For the text-containing cell, return its midpoint in (X, Y) coordinate format. 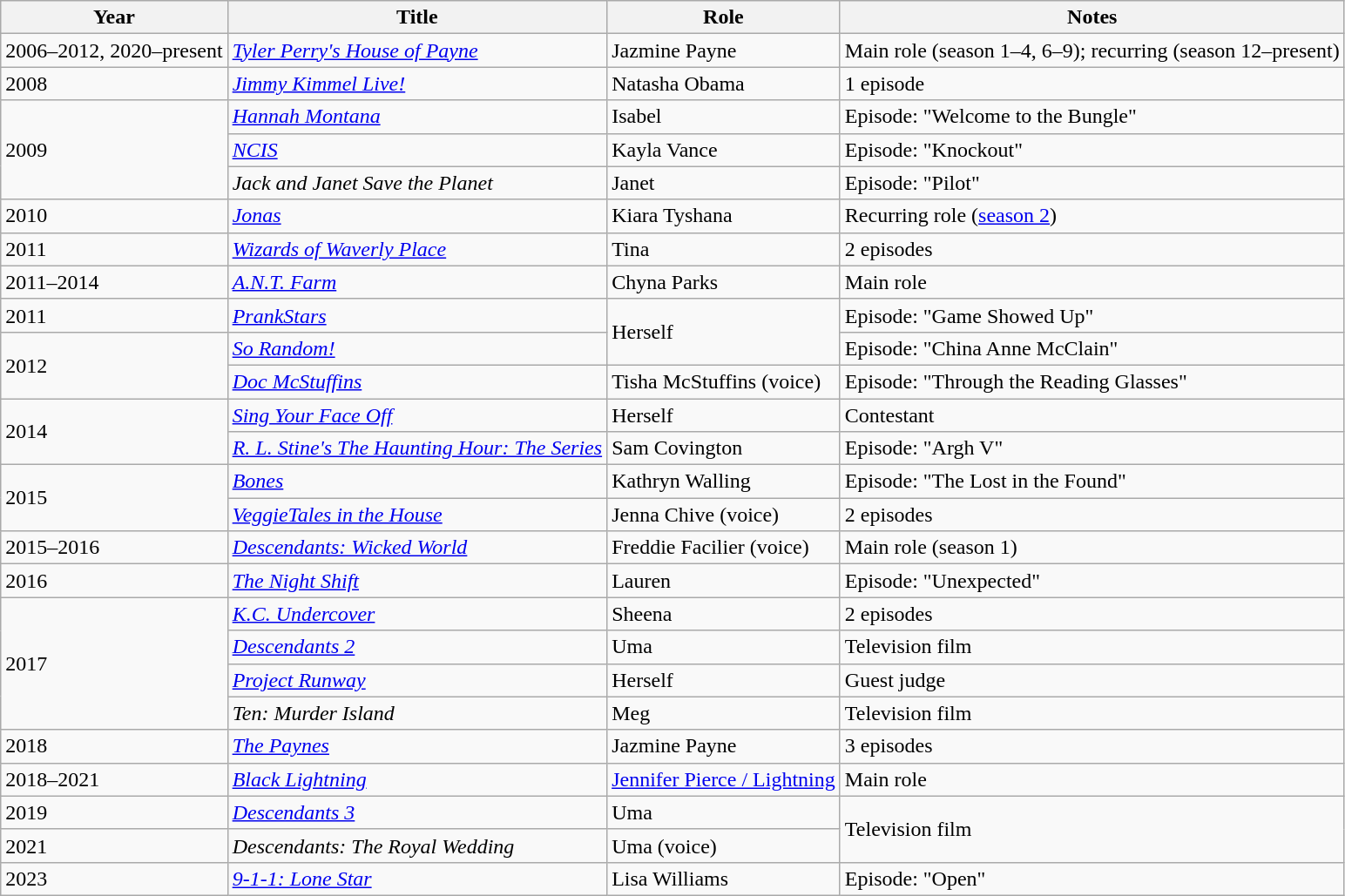
Notes (1092, 17)
Black Lightning (417, 779)
Kiara Tyshana (724, 216)
Kathryn Walling (724, 482)
Episode: "Game Showed Up" (1092, 315)
Descendants 3 (417, 812)
Episode: "Argh V" (1092, 448)
So Random! (417, 348)
2009 (114, 150)
Sing Your Face Off (417, 415)
Episode: "Open" (1092, 879)
Isabel (724, 117)
R. L. Stine's The Haunting Hour: The Series (417, 448)
Tisha McStuffins (voice) (724, 381)
2010 (114, 216)
2006–2012, 2020–present (114, 51)
2019 (114, 812)
9-1-1: Lone Star (417, 879)
2014 (114, 432)
Jonas (417, 216)
Recurring role (season 2) (1092, 216)
Episode: "Knockout" (1092, 150)
Lauren (724, 581)
Descendants: The Royal Wedding (417, 845)
K.C. Undercover (417, 614)
Janet (724, 183)
Jimmy Kimmel Live! (417, 84)
Main role (season 1) (1092, 548)
Tyler Perry's House of Payne (417, 51)
Doc McStuffins (417, 381)
2017 (114, 664)
Sam Covington (724, 448)
Role (724, 17)
Episode: "Through the Reading Glasses" (1092, 381)
Descendants: Wicked World (417, 548)
Bones (417, 482)
Title (417, 17)
2021 (114, 845)
PrankStars (417, 315)
Episode: "Welcome to the Bungle" (1092, 117)
2015 (114, 498)
Jack and Janet Save the Planet (417, 183)
Lisa Williams (724, 879)
1 episode (1092, 84)
The Night Shift (417, 581)
Main role (season 1–4, 6–9); recurring (season 12–present) (1092, 51)
Project Runway (417, 680)
Hannah Montana (417, 117)
Chyna Parks (724, 282)
Contestant (1092, 415)
Episode: "Unexpected" (1092, 581)
2008 (114, 84)
VeggieTales in the House (417, 515)
Kayla Vance (724, 150)
A.N.T. Farm (417, 282)
2016 (114, 581)
NCIS (417, 150)
3 episodes (1092, 746)
Jennifer Pierce / Lightning (724, 779)
Episode: "China Anne McClain" (1092, 348)
Uma (voice) (724, 845)
2018 (114, 746)
Sheena (724, 614)
Wizards of Waverly Place (417, 249)
Episode: "Pilot" (1092, 183)
Meg (724, 713)
Jenna Chive (voice) (724, 515)
2018–2021 (114, 779)
Episode: "The Lost in the Found" (1092, 482)
Guest judge (1092, 680)
Freddie Facilier (voice) (724, 548)
2012 (114, 365)
2023 (114, 879)
Year (114, 17)
Descendants 2 (417, 647)
Tina (724, 249)
Ten: Murder Island (417, 713)
2011–2014 (114, 282)
Natasha Obama (724, 84)
The Paynes (417, 746)
2015–2016 (114, 548)
